For the text-containing cell, return its midpoint in [x, y] coordinate format. 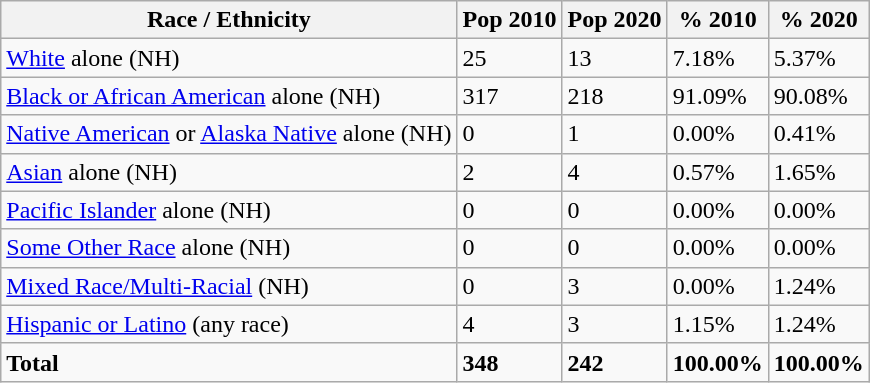
% 2010 [718, 20]
Native American or Alaska Native alone (NH) [229, 134]
Some Other Race alone (NH) [229, 248]
Mixed Race/Multi-Racial (NH) [229, 286]
Pop 2020 [614, 20]
348 [510, 362]
Total [229, 362]
Black or African American alone (NH) [229, 96]
1.65% [818, 172]
0.41% [818, 134]
91.09% [718, 96]
2 [510, 172]
Race / Ethnicity [229, 20]
317 [510, 96]
25 [510, 58]
7.18% [718, 58]
1 [614, 134]
White alone (NH) [229, 58]
0.57% [718, 172]
242 [614, 362]
Hispanic or Latino (any race) [229, 324]
90.08% [818, 96]
Pacific Islander alone (NH) [229, 210]
13 [614, 58]
Asian alone (NH) [229, 172]
1.15% [718, 324]
5.37% [818, 58]
Pop 2010 [510, 20]
% 2020 [818, 20]
218 [614, 96]
